Scan for the cell matching the given text and deliver its (X, Y) coordinate at center. 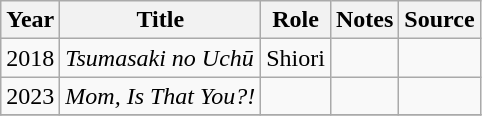
Mom, Is That You?! (160, 96)
Title (160, 20)
2023 (30, 96)
Role (296, 20)
Shiori (296, 58)
Year (30, 20)
Tsumasaki no Uchū (160, 58)
2018 (30, 58)
Notes (364, 20)
Source (440, 20)
